Output the [X, Y] coordinate of the center of the cell containing the given text.  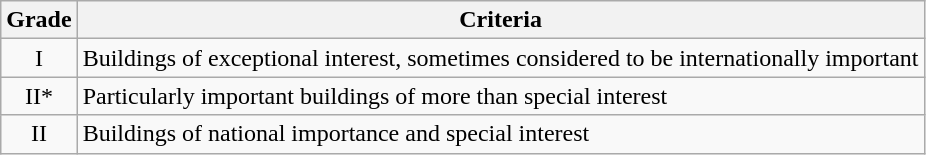
II* [39, 96]
Particularly important buildings of more than special interest [500, 96]
Buildings of exceptional interest, sometimes considered to be internationally important [500, 58]
II [39, 134]
Buildings of national importance and special interest [500, 134]
Grade [39, 20]
I [39, 58]
Criteria [500, 20]
